Search for the cell housing the specified text and yield its (x, y) center coordinate. 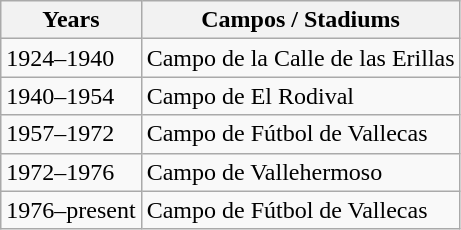
Campo de la Calle de las Erillas (300, 58)
1976–present (71, 210)
Years (71, 20)
1940–1954 (71, 96)
1924–1940 (71, 58)
1957–1972 (71, 134)
1972–1976 (71, 172)
Campo de Vallehermoso (300, 172)
Campo de El Rodival (300, 96)
Campos / Stadiums (300, 20)
